Return the (x, y) coordinate for the center point of the cell that contains the specified text.  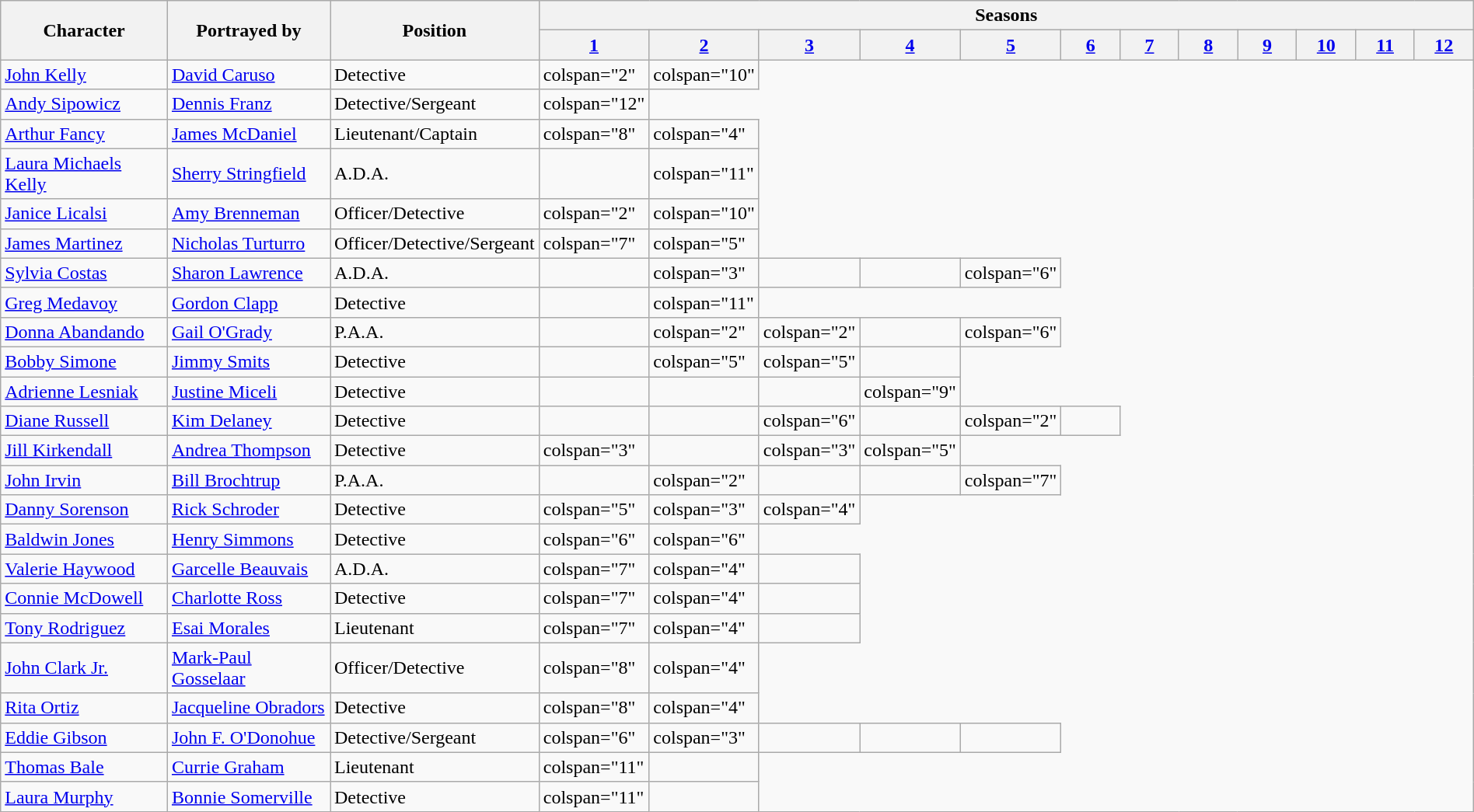
Andy Sipowicz (84, 104)
9 (1267, 45)
4 (910, 45)
Rick Schroder (249, 510)
7 (1150, 45)
John Irvin (84, 480)
Bill Brochtrup (249, 480)
Donna Abandando (84, 332)
colspan="12" (594, 104)
Diane Russell (84, 421)
Charlotte Ross (249, 598)
Sharon Lawrence (249, 273)
Jacqueline Obradors (249, 708)
Garcelle Beauvais (249, 569)
Baldwin Jones (84, 539)
Nicholas Turturro (249, 243)
Lieutenant/Captain (434, 134)
Portrayed by (249, 30)
Henry Simmons (249, 539)
Danny Sorenson (84, 510)
Character (84, 30)
John Clark Jr. (84, 668)
5 (1011, 45)
Jill Kirkendall (84, 451)
Thomas Bale (84, 767)
John Kelly (84, 75)
11 (1385, 45)
Laura Michaels Kelly (84, 174)
Currie Graham (249, 767)
Eddie Gibson (84, 737)
Andrea Thompson (249, 451)
3 (809, 45)
Seasons (1006, 16)
Valerie Haywood (84, 569)
Connie McDowell (84, 598)
1 (594, 45)
colspan="9" (910, 391)
Gail O'Grady (249, 332)
David Caruso (249, 75)
Sherry Stringfield (249, 174)
Officer/Detective/Sergeant (434, 243)
John F. O'Donohue (249, 737)
Sylvia Costas (84, 273)
Adrienne Lesniak (84, 391)
Dennis Franz (249, 104)
James Martinez (84, 243)
Position (434, 30)
Bobby Simone (84, 361)
8 (1208, 45)
Tony Rodriguez (84, 628)
Bonnie Somerville (249, 796)
Greg Medavoy (84, 302)
Esai Morales (249, 628)
James McDaniel (249, 134)
Arthur Fancy (84, 134)
Amy Brenneman (249, 214)
6 (1091, 45)
Rita Ortiz (84, 708)
Janice Licalsi (84, 214)
12 (1444, 45)
Mark-Paul Gosselaar (249, 668)
Justine Miceli (249, 391)
Kim Delaney (249, 421)
2 (704, 45)
Jimmy Smits (249, 361)
Laura Murphy (84, 796)
Gordon Clapp (249, 302)
10 (1326, 45)
